Identify which cell holds the provided text, then report its (x, y) central coordinate. 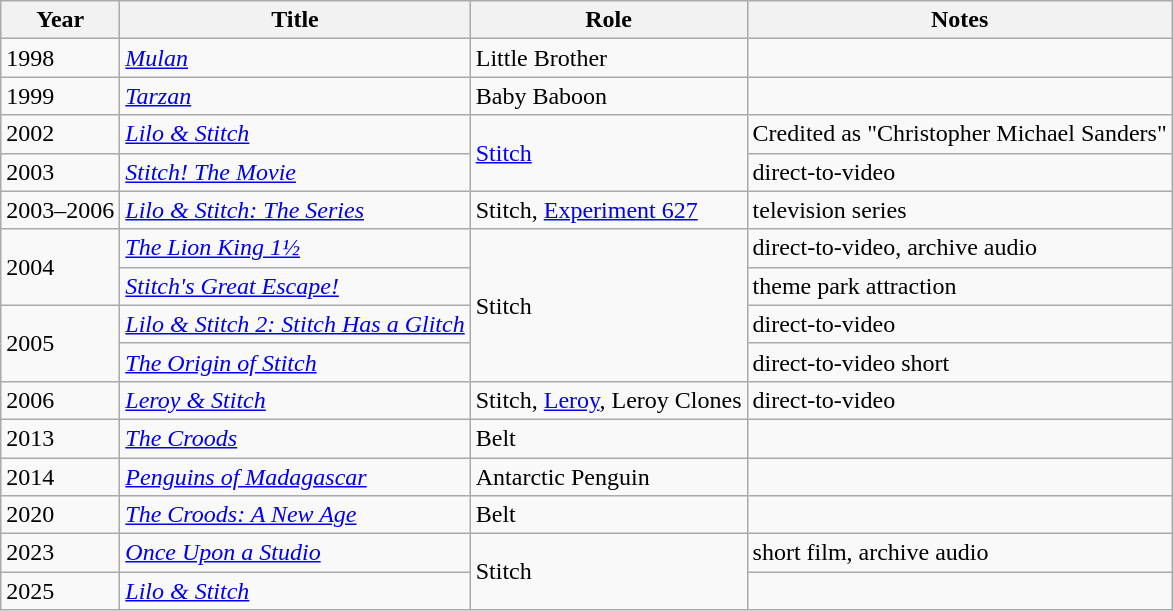
2003–2006 (60, 210)
Stitch, Experiment 627 (608, 210)
Stitch's Great Escape! (295, 286)
2014 (60, 477)
1998 (60, 58)
The Lion King 1½ (295, 248)
theme park attraction (960, 286)
Little Brother (608, 58)
Title (295, 20)
Penguins of Madagascar (295, 477)
Lilo & Stitch: The Series (295, 210)
Mulan (295, 58)
Role (608, 20)
short film, archive audio (960, 553)
Stitch! The Movie (295, 172)
2013 (60, 438)
direct-to-video short (960, 362)
2020 (60, 515)
Lilo & Stitch 2: Stitch Has a Glitch (295, 324)
2002 (60, 134)
2004 (60, 267)
1999 (60, 96)
Leroy & Stitch (295, 400)
2023 (60, 553)
2003 (60, 172)
Tarzan (295, 96)
Credited as "Christopher Michael Sanders" (960, 134)
direct-to-video, archive audio (960, 248)
Stitch, Leroy, Leroy Clones (608, 400)
television series (960, 210)
Antarctic Penguin (608, 477)
2006 (60, 400)
2005 (60, 343)
Notes (960, 20)
The Origin of Stitch (295, 362)
Baby Baboon (608, 96)
Year (60, 20)
The Croods (295, 438)
Once Upon a Studio (295, 553)
2025 (60, 591)
The Croods: A New Age (295, 515)
